Extract the [X, Y] coordinate from the center of the cell holding the provided text.  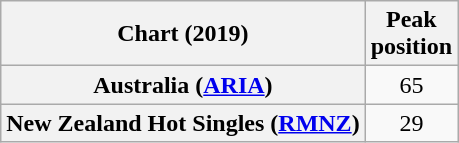
New Zealand Hot Singles (RMNZ) [183, 123]
65 [411, 85]
29 [411, 123]
Australia (ARIA) [183, 85]
Peakposition [411, 34]
Chart (2019) [183, 34]
